Return the [x, y] coordinate for the center point of the cell that contains the specified text.  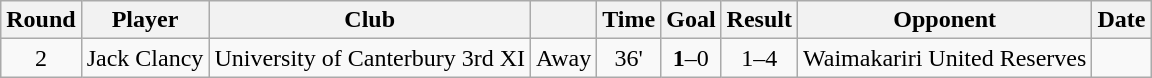
1–0 [691, 58]
Result [759, 20]
Away [564, 58]
Player [145, 20]
36' [629, 58]
Goal [691, 20]
Time [629, 20]
Jack Clancy [145, 58]
Date [1122, 20]
2 [41, 58]
Round [41, 20]
Waimakariri United Reserves [944, 58]
Club [370, 20]
Opponent [944, 20]
University of Canterbury 3rd XI [370, 58]
1–4 [759, 58]
